Output the [x, y] coordinate of the center of the cell containing the given text.  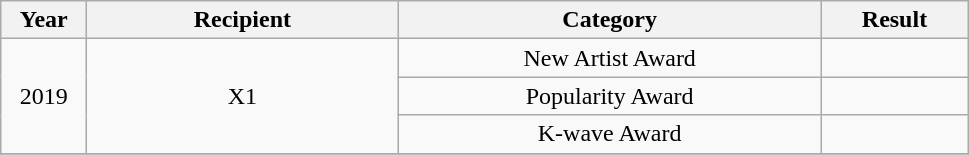
Result [894, 20]
New Artist Award [610, 58]
K-wave Award [610, 134]
Recipient [242, 20]
X1 [242, 96]
2019 [44, 96]
Category [610, 20]
Popularity Award [610, 96]
Year [44, 20]
